Output the [X, Y] coordinate of the center of the cell containing the given text.  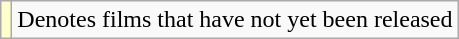
Denotes films that have not yet been released [235, 20]
